Capture the cell that displays the provided text and extract its (x, y) central coordinate. 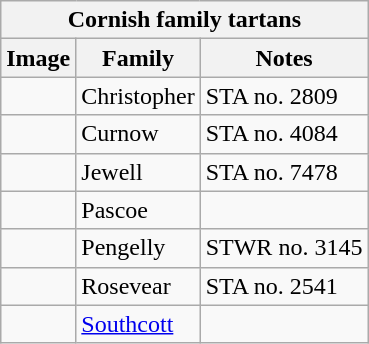
Pascoe (138, 210)
STA no. 4084 (284, 134)
Christopher (138, 96)
Notes (284, 58)
Cornish family tartans (184, 20)
STA no. 7478 (284, 172)
Pengelly (138, 248)
Southcott (138, 324)
Image (38, 58)
STWR no. 3145 (284, 248)
Rosevear (138, 286)
STA no. 2541 (284, 286)
Curnow (138, 134)
Family (138, 58)
STA no. 2809 (284, 96)
Jewell (138, 172)
